Scan for the cell matching the given text and deliver its (x, y) coordinate at center. 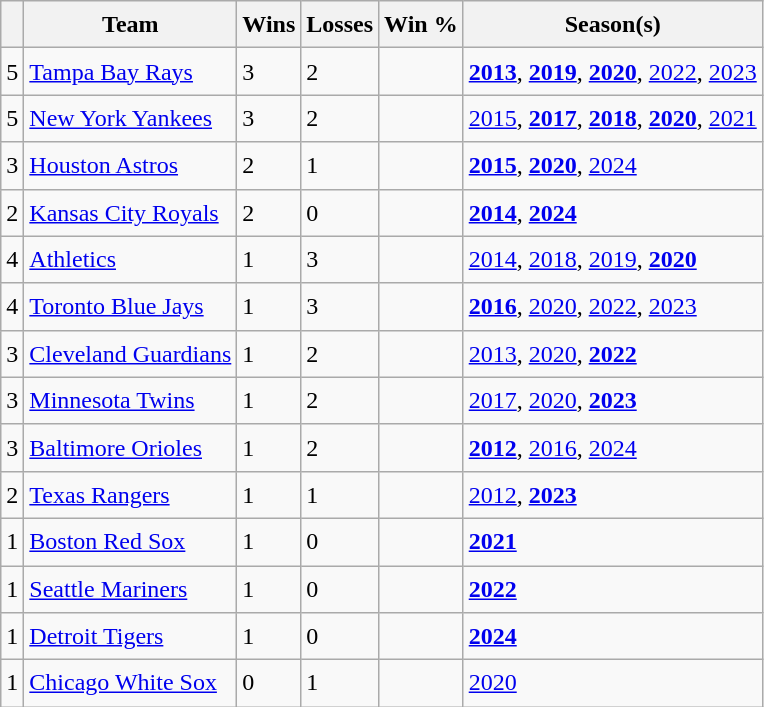
Texas Rangers (130, 494)
Minnesota Twins (130, 400)
Boston Red Sox (130, 542)
2013, 2020, 2022 (612, 354)
Detroit Tigers (130, 636)
2021 (612, 542)
Toronto Blue Jays (130, 306)
Houston Astros (130, 166)
2014, 2024 (612, 212)
2012, 2016, 2024 (612, 448)
Seattle Mariners (130, 590)
2013, 2019, 2020, 2022, 2023 (612, 72)
2022 (612, 590)
Kansas City Royals (130, 212)
2015, 2017, 2018, 2020, 2021 (612, 118)
2012, 2023 (612, 494)
2014, 2018, 2019, 2020 (612, 260)
Baltimore Orioles (130, 448)
2017, 2020, 2023 (612, 400)
Win % (422, 24)
Tampa Bay Rays (130, 72)
2015, 2020, 2024 (612, 166)
2020 (612, 684)
Chicago White Sox (130, 684)
2024 (612, 636)
Team (130, 24)
Wins (269, 24)
2016, 2020, 2022, 2023 (612, 306)
Athletics (130, 260)
Cleveland Guardians (130, 354)
Season(s) (612, 24)
Losses (340, 24)
New York Yankees (130, 118)
